Return the [x, y] coordinate for the center point of the cell that contains the specified text.  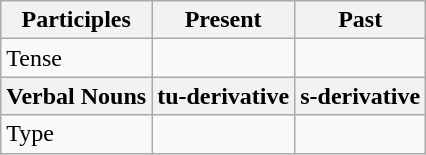
tu-derivative [224, 96]
Tense [76, 58]
Verbal Nouns [76, 96]
Present [224, 20]
Type [76, 134]
Past [360, 20]
Participles [76, 20]
s-derivative [360, 96]
